Capture the cell that displays the provided text and extract its (X, Y) central coordinate. 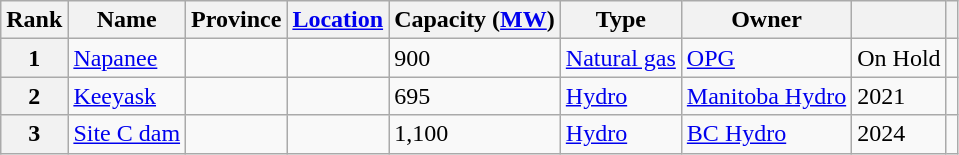
Location (338, 20)
Rank (34, 20)
Name (127, 20)
OPG (766, 58)
On Hold (899, 58)
695 (475, 96)
2 (34, 96)
Type (620, 20)
1,100 (475, 134)
Capacity (MW) (475, 20)
Keeyask (127, 96)
BC Hydro (766, 134)
Owner (766, 20)
Natural gas (620, 58)
Province (236, 20)
900 (475, 58)
Napanee (127, 58)
1 (34, 58)
Manitoba Hydro (766, 96)
2024 (899, 134)
3 (34, 134)
Site C dam (127, 134)
2021 (899, 96)
